Identify which cell holds the provided text, then report its (X, Y) central coordinate. 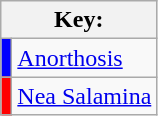
Key: (79, 20)
Anorthosis (84, 58)
Nea Salamina (84, 96)
